Return [X, Y] of the center of cell containing provided text 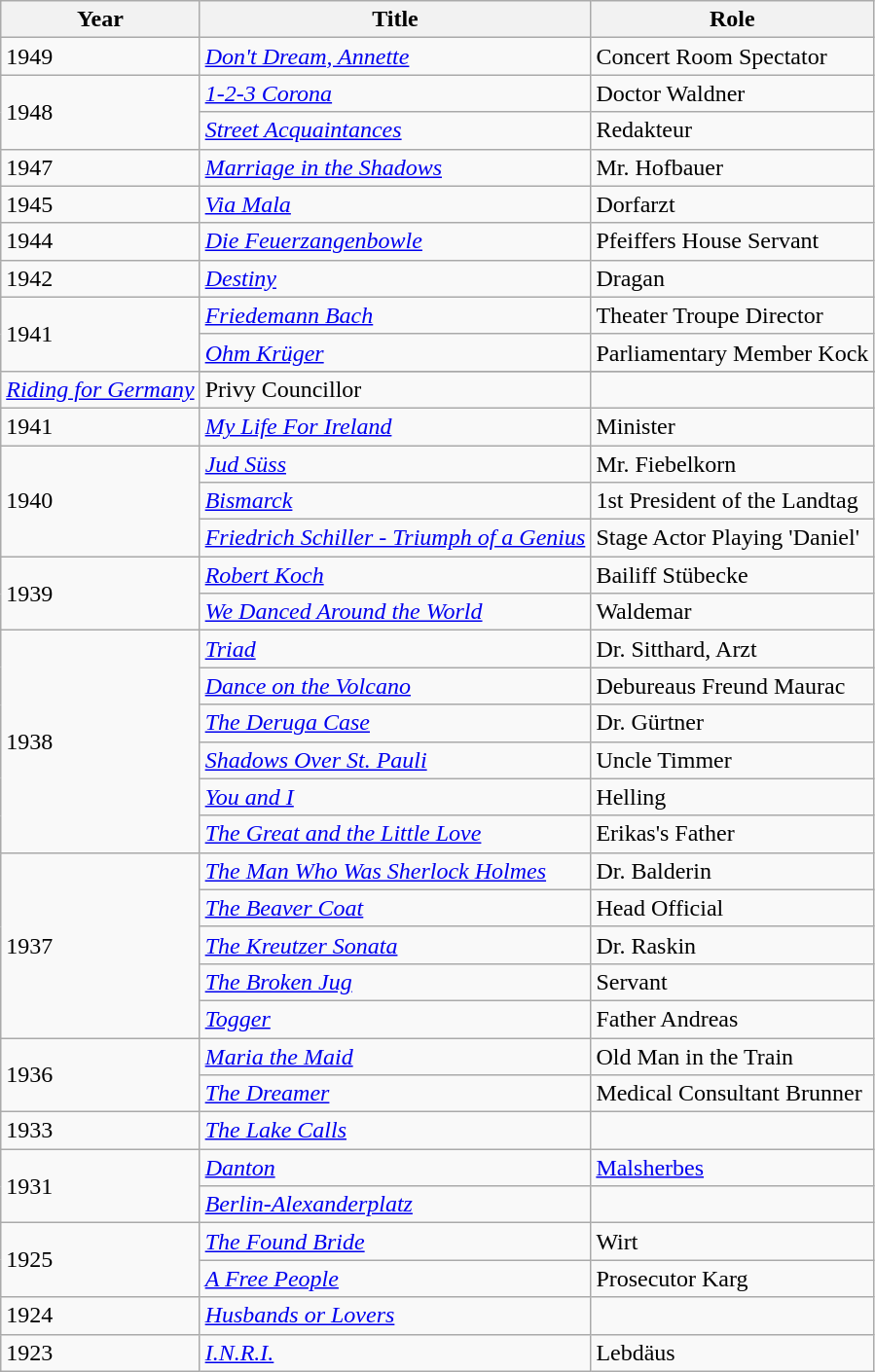
Shadows Over St. Pauli [395, 760]
Parliamentary Member Kock [732, 352]
Dance on the Volcano [395, 686]
Helling [732, 797]
Street Acquaintances [395, 130]
The Broken Jug [395, 982]
Lebdäus [732, 1353]
1923 [100, 1353]
Erikas's Father [732, 834]
Malsherbes [732, 1168]
Dr. Gürtner [732, 723]
Danton [395, 1168]
The Lake Calls [395, 1131]
1938 [100, 741]
Role [732, 19]
Don't Dream, Annette [395, 56]
Uncle Timmer [732, 760]
Servant [732, 982]
Doctor Waldner [732, 93]
Mr. Hofbauer [732, 167]
Jud Süss [395, 464]
Riding for Germany [100, 389]
Ohm Krüger [395, 352]
1945 [100, 204]
1940 [100, 501]
1949 [100, 56]
1st President of the Landtag [732, 501]
1-2-3 Corona [395, 93]
I.N.R.I. [395, 1353]
Destiny [395, 278]
1947 [100, 167]
Medical Consultant Brunner [732, 1094]
Robert Koch [395, 575]
Dr. Sitthard, Arzt [732, 649]
Via Mala [395, 204]
Die Feuerzangenbowle [395, 241]
Stage Actor Playing 'Daniel' [732, 538]
1937 [100, 945]
Prosecutor Karg [732, 1279]
Concert Room Spectator [732, 56]
Dragan [732, 278]
We Danced Around the World [395, 612]
The Dreamer [395, 1094]
1924 [100, 1316]
Wirt [732, 1242]
Old Man in the Train [732, 1056]
Friedemann Bach [395, 315]
Triad [395, 649]
Friedrich Schiller - Triumph of a Genius [395, 538]
Head Official [732, 908]
The Great and the Little Love [395, 834]
Father Andreas [732, 1019]
1933 [100, 1131]
Redakteur [732, 130]
1942 [100, 278]
You and I [395, 797]
Debureaus Freund Maurac [732, 686]
The Man Who Was Sherlock Holmes [395, 871]
Husbands or Lovers [395, 1316]
Dr. Balderin [732, 871]
Theater Troupe Director [732, 315]
Bailiff Stübecke [732, 575]
Title [395, 19]
Maria the Maid [395, 1056]
Bismarck [395, 501]
Mr. Fiebelkorn [732, 464]
1948 [100, 112]
Minister [732, 426]
Togger [395, 1019]
Waldemar [732, 612]
Year [100, 19]
The Found Bride [395, 1242]
Dorfarzt [732, 204]
1931 [100, 1186]
The Kreutzer Sonata [395, 945]
Dr. Raskin [732, 945]
The Beaver Coat [395, 908]
1939 [100, 594]
1936 [100, 1074]
My Life For Ireland [395, 426]
Marriage in the Shadows [395, 167]
1944 [100, 241]
1925 [100, 1260]
A Free People [395, 1279]
Pfeiffers House Servant [732, 241]
Berlin-Alexanderplatz [395, 1205]
The Deruga Case [395, 723]
Privy Councillor [395, 389]
